For the text-containing cell, return its midpoint in (x, y) coordinate format. 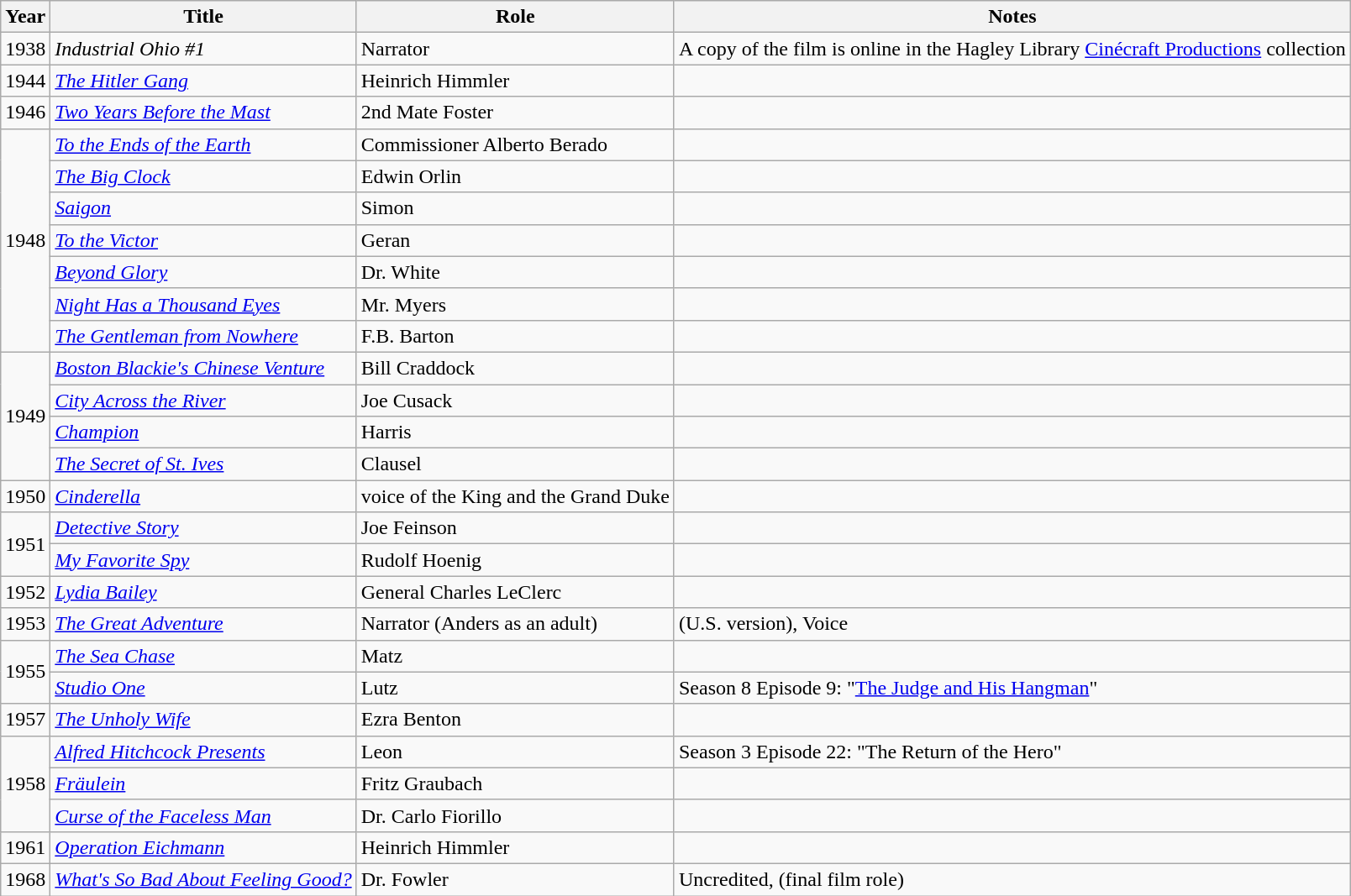
(U.S. version), Voice (1012, 624)
Uncredited, (final film role) (1012, 879)
Industrial Ohio #1 (203, 49)
The Secret of St. Ives (203, 464)
Fräulein (203, 783)
1944 (25, 81)
1958 (25, 783)
My Favorite Spy (203, 560)
The Big Clock (203, 176)
Mr. Myers (515, 304)
The Great Adventure (203, 624)
Commissioner Alberto Berado (515, 144)
1957 (25, 720)
1948 (25, 240)
Curse of the Faceless Man (203, 815)
Night Has a Thousand Eyes (203, 304)
1968 (25, 879)
1955 (25, 672)
Simon (515, 208)
Geran (515, 240)
A copy of the film is online in the Hagley Library Cinécraft Productions collection (1012, 49)
Narrator (515, 49)
Edwin Orlin (515, 176)
Champion (203, 432)
1950 (25, 496)
Bill Craddock (515, 368)
Lydia Bailey (203, 592)
F.B. Barton (515, 336)
Saigon (203, 208)
Operation Eichmann (203, 847)
Leon (515, 752)
The Hitler Gang (203, 81)
1952 (25, 592)
1949 (25, 416)
Dr. Carlo Fiorillo (515, 815)
Beyond Glory (203, 272)
Joe Feinson (515, 528)
Narrator (Anders as an adult) (515, 624)
voice of the King and the Grand Duke (515, 496)
Joe Cusack (515, 401)
1946 (25, 113)
General Charles LeClerc (515, 592)
Rudolf Hoenig (515, 560)
Dr. Fowler (515, 879)
Title (203, 17)
The Unholy Wife (203, 720)
Harris (515, 432)
Detective Story (203, 528)
Studio One (203, 688)
What's So Bad About Feeling Good? (203, 879)
City Across the River (203, 401)
Year (25, 17)
The Sea Chase (203, 656)
Dr. White (515, 272)
Role (515, 17)
1961 (25, 847)
Ezra Benton (515, 720)
Cinderella (203, 496)
Clausel (515, 464)
1938 (25, 49)
Two Years Before the Mast (203, 113)
Lutz (515, 688)
1953 (25, 624)
Boston Blackie's Chinese Venture (203, 368)
Alfred Hitchcock Presents (203, 752)
1951 (25, 544)
Season 8 Episode 9: "The Judge and His Hangman" (1012, 688)
To the Ends of the Earth (203, 144)
Notes (1012, 17)
To the Victor (203, 240)
Season 3 Episode 22: "The Return of the Hero" (1012, 752)
Fritz Graubach (515, 783)
The Gentleman from Nowhere (203, 336)
2nd Mate Foster (515, 113)
Matz (515, 656)
